Pinpoint the cell where the given text exists, returning its (X, Y) midpoint coordinate. 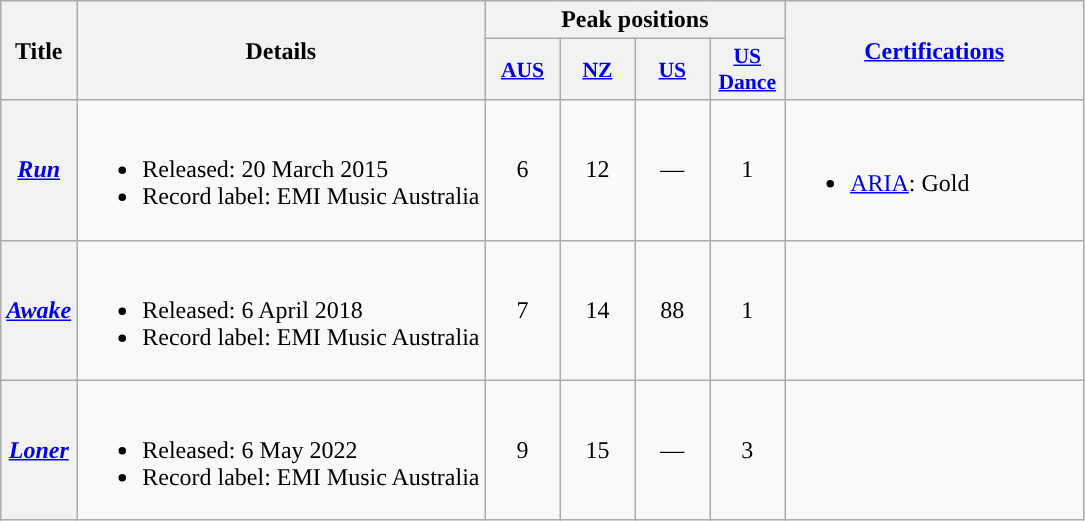
AUS (522, 70)
7 (522, 310)
14 (598, 310)
NZ (598, 70)
15 (598, 450)
3 (748, 450)
Peak positions (635, 20)
9 (522, 450)
Released: 6 April 2018Record label: EMI Music Australia (281, 310)
Certifications (934, 50)
ARIA: Gold (934, 170)
Released: 6 May 2022Record label: EMI Music Australia (281, 450)
US (672, 70)
US Dance (748, 70)
12 (598, 170)
Awake (39, 310)
Title (39, 50)
Details (281, 50)
Loner (39, 450)
Released: 20 March 2015Record label: EMI Music Australia (281, 170)
Run (39, 170)
6 (522, 170)
88 (672, 310)
